Search for the cell housing the specified text and yield its [X, Y] center coordinate. 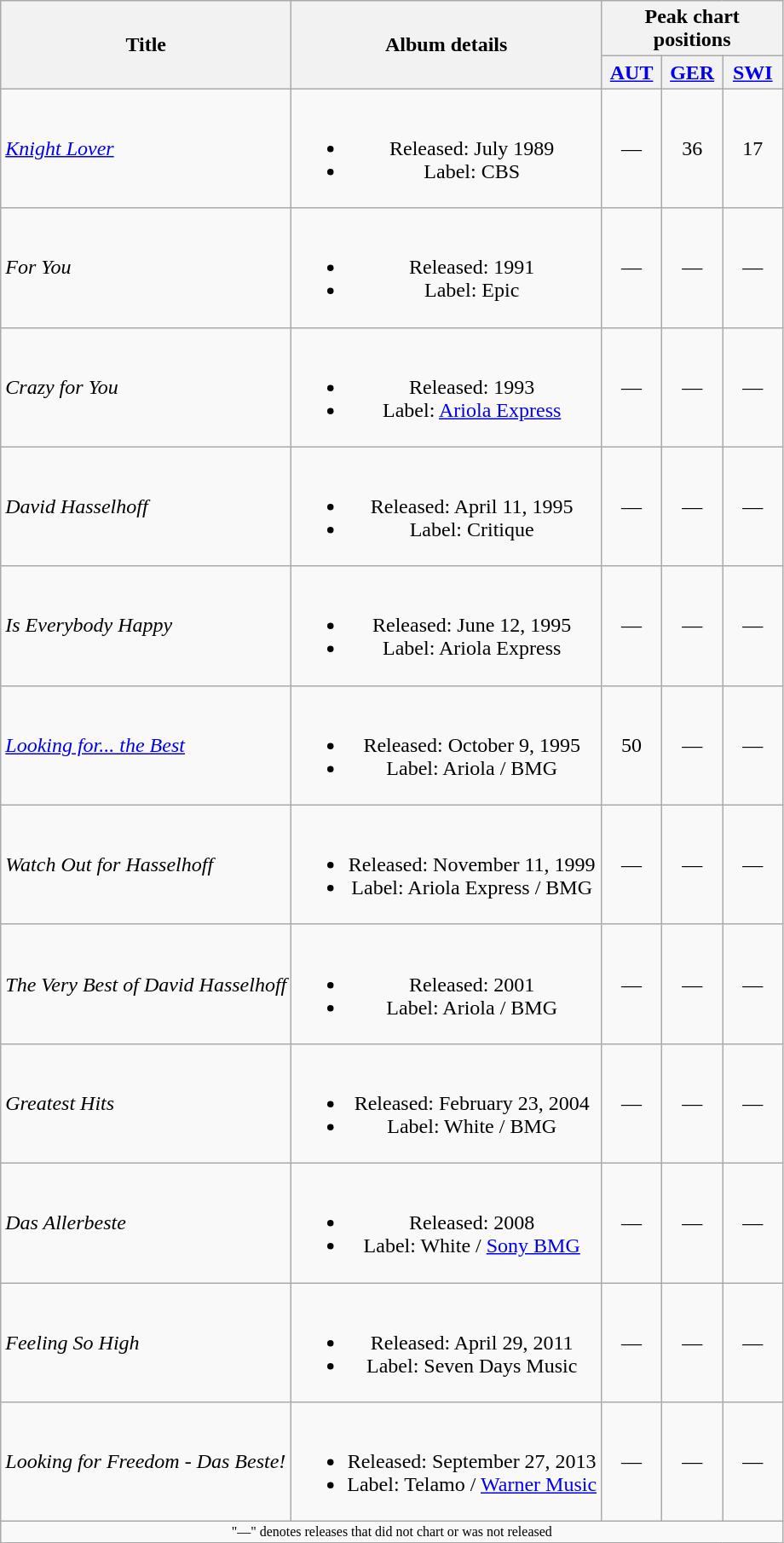
The Very Best of David Hasselhoff [147, 984]
Album details [447, 44]
17 [753, 148]
Released: November 11, 1999Label: Ariola Express / BMG [447, 864]
Released: 2008Label: White / Sony BMG [447, 1222]
AUT [632, 72]
Released: 2001Label: Ariola / BMG [447, 984]
Das Allerbeste [147, 1222]
Feeling So High [147, 1342]
Released: 1993Label: Ariola Express [447, 387]
50 [632, 745]
Title [147, 44]
Released: 1991Label: Epic [447, 268]
Released: June 12, 1995Label: Ariola Express [447, 626]
Peak chart positions [692, 29]
Released: October 9, 1995Label: Ariola / BMG [447, 745]
Released: April 29, 2011Label: Seven Days Music [447, 1342]
Is Everybody Happy [147, 626]
SWI [753, 72]
David Hasselhoff [147, 506]
For You [147, 268]
Looking for Freedom - Das Beste! [147, 1462]
"—" denotes releases that did not chart or was not released [392, 1532]
Released: February 23, 2004Label: White / BMG [447, 1103]
36 [692, 148]
Released: July 1989Label: CBS [447, 148]
Greatest Hits [147, 1103]
Watch Out for Hasselhoff [147, 864]
Knight Lover [147, 148]
Looking for... the Best [147, 745]
Released: September 27, 2013Label: Telamo / Warner Music [447, 1462]
GER [692, 72]
Crazy for You [147, 387]
Released: April 11, 1995Label: Critique [447, 506]
